Identify which cell holds the provided text, then report its (x, y) central coordinate. 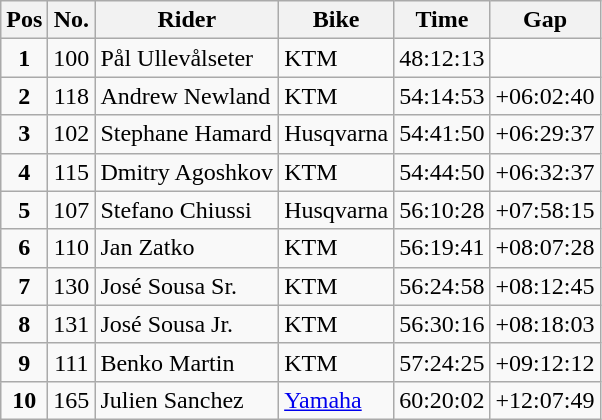
Rider (187, 20)
54:44:50 (442, 172)
José Sousa Sr. (187, 286)
No. (72, 20)
56:19:41 (442, 248)
54:41:50 (442, 134)
+08:07:28 (545, 248)
+09:12:12 (545, 362)
56:30:16 (442, 324)
3 (24, 134)
José Sousa Jr. (187, 324)
5 (24, 210)
56:24:58 (442, 286)
115 (72, 172)
Jan Zatko (187, 248)
110 (72, 248)
54:14:53 (442, 96)
10 (24, 400)
Dmitry Agoshkov (187, 172)
Gap (545, 20)
6 (24, 248)
Benko Martin (187, 362)
131 (72, 324)
165 (72, 400)
Andrew Newland (187, 96)
4 (24, 172)
1 (24, 58)
Yamaha (336, 400)
Stephane Hamard (187, 134)
Stefano Chiussi (187, 210)
+08:18:03 (545, 324)
+12:07:49 (545, 400)
Bike (336, 20)
+06:29:37 (545, 134)
2 (24, 96)
100 (72, 58)
48:12:13 (442, 58)
107 (72, 210)
+06:32:37 (545, 172)
56:10:28 (442, 210)
8 (24, 324)
60:20:02 (442, 400)
+06:02:40 (545, 96)
118 (72, 96)
+07:58:15 (545, 210)
Time (442, 20)
130 (72, 286)
7 (24, 286)
111 (72, 362)
102 (72, 134)
57:24:25 (442, 362)
9 (24, 362)
Pål Ullevålseter (187, 58)
+08:12:45 (545, 286)
Pos (24, 20)
Julien Sanchez (187, 400)
